Scan for the cell matching the given text and deliver its [x, y] coordinate at center. 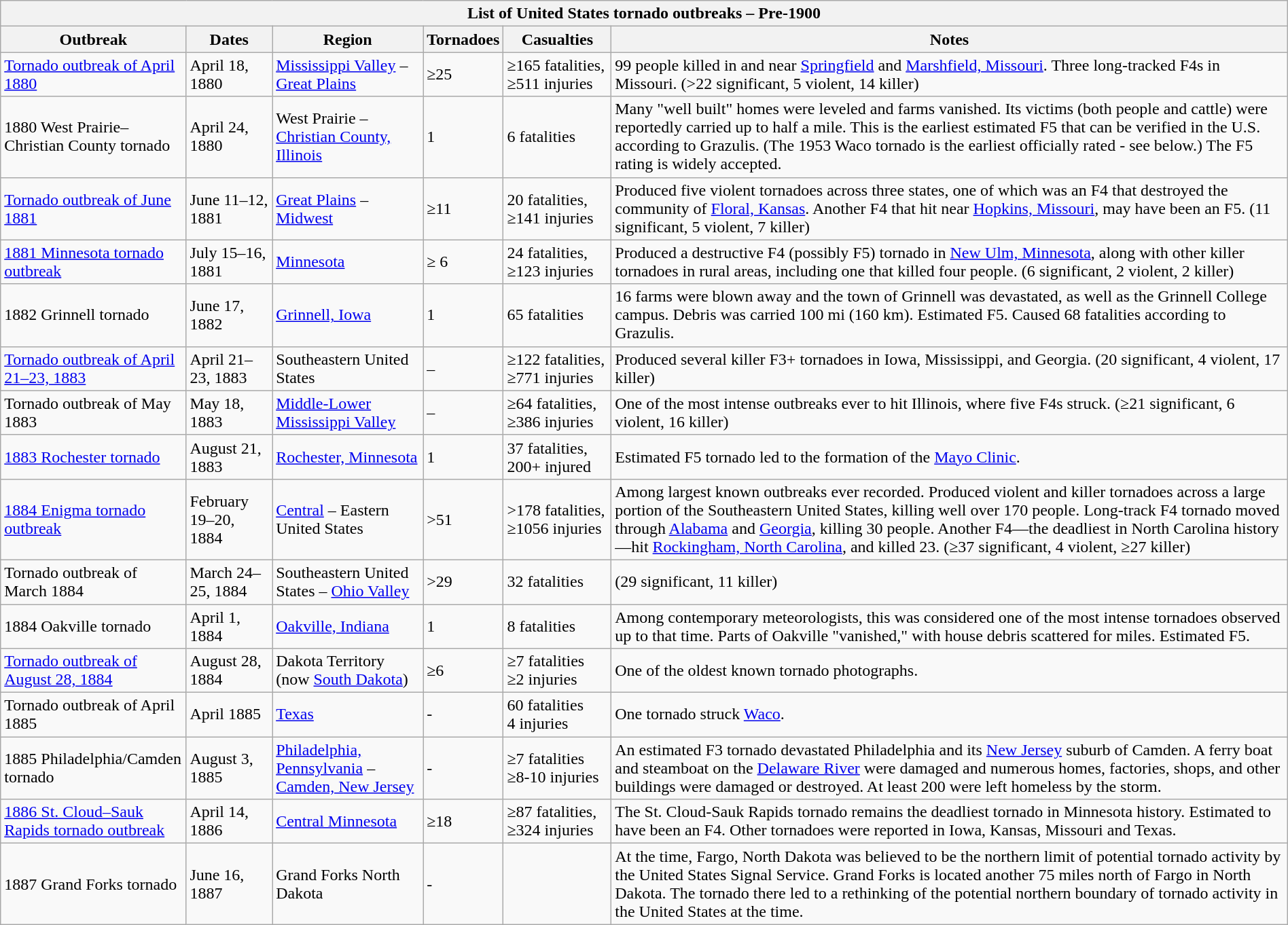
≥7 fatalities≥8-10 injuries [557, 768]
Tornado outbreak of May 1883 [94, 413]
>29 [463, 581]
August 21, 1883 [230, 456]
One of the most intense outbreaks ever to hit Illinois, where five F4s struck. (≥21 significant, 6 violent, 16 killer) [950, 413]
Tornado outbreak of March 1884 [94, 581]
1885 Philadelphia/Camden tornado [94, 768]
Dakota Territory(now South Dakota) [348, 671]
Philadelphia, Pennsylvania – Camden, New Jersey [348, 768]
≥165 fatalities, ≥511 injuries [557, 75]
99 people killed in and near Springfield and Marshfield, Missouri. Three long-tracked F4s in Missouri. (>22 significant, 5 violent, 14 killer) [950, 75]
24 fatalities, ≥123 injuries [557, 262]
>178 fatalities, ≥1056 injuries [557, 519]
Minnesota [348, 262]
April 1, 1884 [230, 626]
Southeastern United States [348, 368]
6 fatalities [557, 137]
1882 Grinnell tornado [94, 315]
Tornado outbreak of April 1885 [94, 714]
One of the oldest known tornado photographs. [950, 671]
≥11 [463, 208]
Grand Forks North Dakota [348, 884]
Oakville, Indiana [348, 626]
Middle-Lower Mississippi Valley [348, 413]
Tornado outbreak of April 21–23, 1883 [94, 368]
1880 West Prairie–Christian County tornado [94, 137]
1883 Rochester tornado [94, 456]
65 fatalities [557, 315]
1884 Oakville tornado [94, 626]
April 18, 1880 [230, 75]
20 fatalities, ≥141 injuries [557, 208]
8 fatalities [557, 626]
July 15–16, 1881 [230, 262]
≥25 [463, 75]
≥122 fatalities, ≥771 injuries [557, 368]
≥64 fatalities, ≥386 injuries [557, 413]
37 fatalities, 200+ injured [557, 456]
≥6 [463, 671]
Casualties [557, 39]
32 fatalities [557, 581]
Southeastern United States – Ohio Valley [348, 581]
Dates [230, 39]
1881 Minnesota tornado outbreak [94, 262]
Produced several killer F3+ tornadoes in Iowa, Mississippi, and Georgia. (20 significant, 4 violent, 17 killer) [950, 368]
April 1885 [230, 714]
Notes [950, 39]
Region [348, 39]
Central – Eastern United States [348, 519]
Grinnell, Iowa [348, 315]
August 28, 1884 [230, 671]
Outbreak [94, 39]
Rochester, Minnesota [348, 456]
(29 significant, 11 killer) [950, 581]
April 21–23, 1883 [230, 368]
>51 [463, 519]
1884 Enigma tornado outbreak [94, 519]
West Prairie – Christian County, Illinois [348, 137]
June 17, 1882 [230, 315]
List of United States tornado outbreaks – Pre-1900 [644, 14]
Tornado outbreak of June 1881 [94, 208]
May 18, 1883 [230, 413]
1887 Grand Forks tornado [94, 884]
Mississippi Valley – Great Plains [348, 75]
≥ 6 [463, 262]
February 19–20, 1884 [230, 519]
Great Plains – Midwest [348, 208]
June 11–12, 1881 [230, 208]
August 3, 1885 [230, 768]
60 fatalities4 injuries [557, 714]
Tornadoes [463, 39]
≥7 fatalities≥2 injuries [557, 671]
One tornado struck Waco. [950, 714]
March 24–25, 1884 [230, 581]
≥18 [463, 822]
April 24, 1880 [230, 137]
Tornado outbreak of August 28, 1884 [94, 671]
Central Minnesota [348, 822]
April 14, 1886 [230, 822]
June 16, 1887 [230, 884]
Texas [348, 714]
Estimated F5 tornado led to the formation of the Mayo Clinic. [950, 456]
1886 St. Cloud–Sauk Rapids tornado outbreak [94, 822]
Tornado outbreak of April 1880 [94, 75]
≥87 fatalities, ≥324 injuries [557, 822]
